Determine the [x, y] coordinate at the center of the cell enclosing the given text.  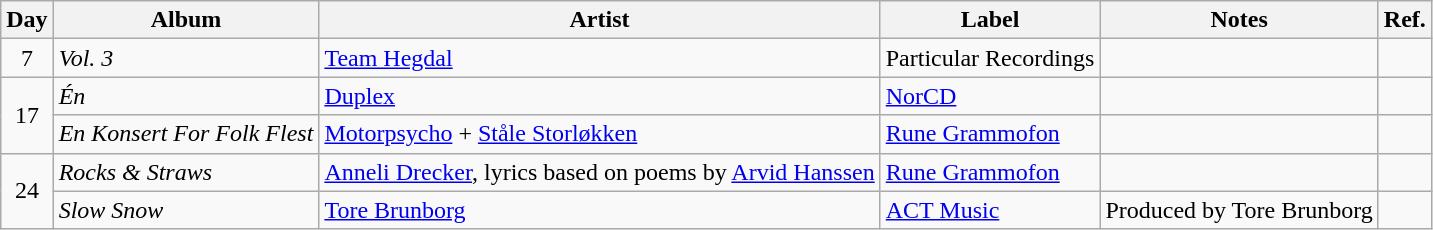
Duplex [600, 96]
Artist [600, 20]
Produced by Tore Brunborg [1239, 210]
Én [186, 96]
17 [27, 115]
Tore Brunborg [600, 210]
ACT Music [990, 210]
Particular Recordings [990, 58]
Notes [1239, 20]
En Konsert For Folk Flest [186, 134]
Anneli Drecker, lyrics based on poems by Arvid Hanssen [600, 172]
Album [186, 20]
Team Hegdal [600, 58]
NorCD [990, 96]
Vol. 3 [186, 58]
24 [27, 191]
Motorpsycho + Ståle Storløkken [600, 134]
Rocks & Straws [186, 172]
7 [27, 58]
Slow Snow [186, 210]
Ref. [1404, 20]
Label [990, 20]
Day [27, 20]
